Return (x, y) of the center of cell containing provided text 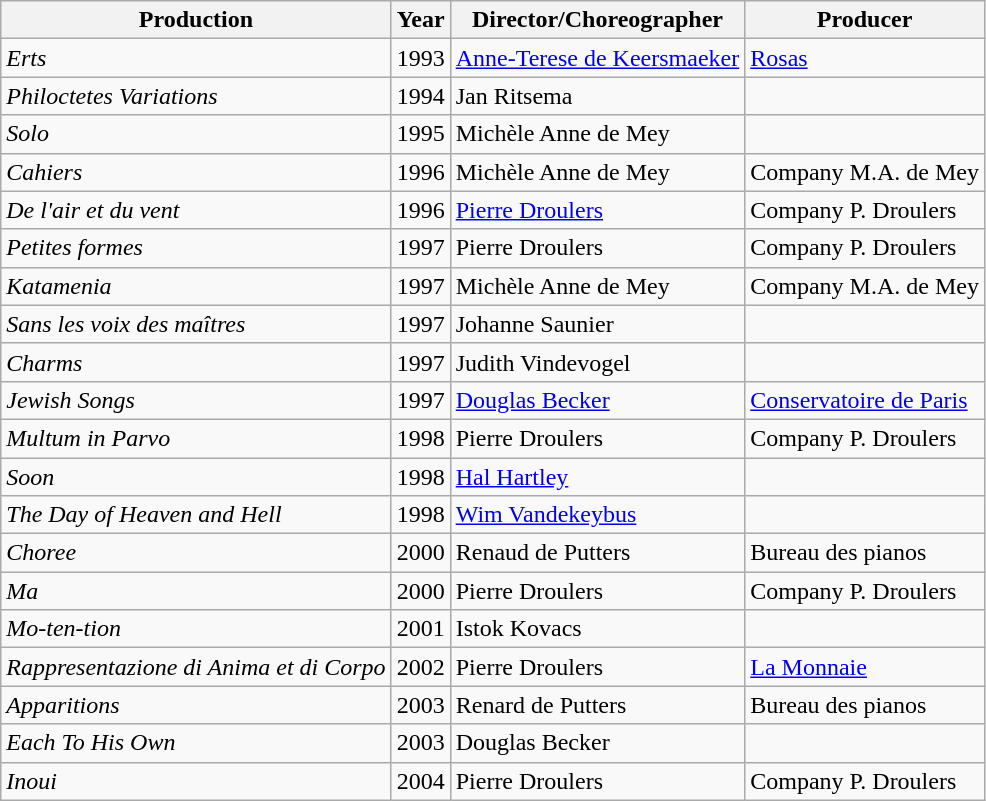
Soon (196, 477)
Mo-ten-tion (196, 629)
Year (420, 20)
Erts (196, 58)
2002 (420, 667)
Hal Hartley (598, 477)
2001 (420, 629)
Solo (196, 134)
Sans les voix des maîtres (196, 324)
The Day of Heaven and Hell (196, 515)
De l'air et du vent (196, 210)
Jan Ritsema (598, 96)
Johanne Saunier (598, 324)
Cahiers (196, 172)
1995 (420, 134)
Katamenia (196, 286)
1993 (420, 58)
Producer (865, 20)
Philoctetes Variations (196, 96)
1994 (420, 96)
Wim Vandekeybus (598, 515)
2004 (420, 781)
Production (196, 20)
Conservatoire de Paris (865, 400)
Director/Choreographer (598, 20)
Choree (196, 553)
Multum in Parvo (196, 438)
Jewish Songs (196, 400)
Renard de Putters (598, 705)
Each To His Own (196, 743)
Inoui (196, 781)
Judith Vindevogel (598, 362)
Petites formes (196, 248)
Rosas (865, 58)
Anne-Terese de Keersmaeker (598, 58)
Rappresentazione di Anima et di Corpo (196, 667)
Charms (196, 362)
Ma (196, 591)
Istok Kovacs (598, 629)
Renaud de Putters (598, 553)
Apparitions (196, 705)
La Monnaie (865, 667)
